Search for the cell housing the specified text and yield its (X, Y) center coordinate. 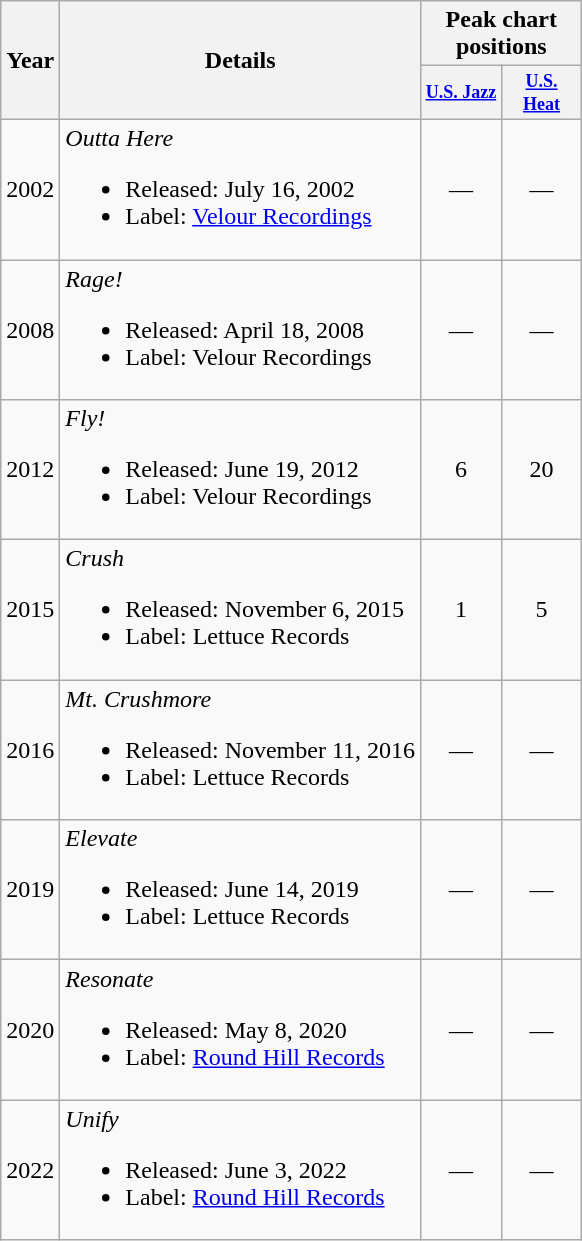
Peak chart positions (502, 34)
2022 (30, 1170)
Mt. CrushmoreReleased: November 11, 2016Label: Lettuce Records (240, 750)
2012 (30, 470)
5 (542, 610)
Fly!Released: June 19, 2012Label: Velour Recordings (240, 470)
2016 (30, 750)
2008 (30, 330)
6 (462, 470)
ElevateReleased: June 14, 2019Label: Lettuce Records (240, 890)
UnifyReleased: June 3, 2022Label: Round Hill Records (240, 1170)
1 (462, 610)
2002 (30, 189)
CrushReleased: November 6, 2015Label: Lettuce Records (240, 610)
Year (30, 60)
Outta HereReleased: July 16, 2002Label: Velour Recordings (240, 189)
U.S. Jazz (462, 93)
2020 (30, 1030)
U.S. Heat (542, 93)
ResonateReleased: May 8, 2020Label: Round Hill Records (240, 1030)
2015 (30, 610)
2019 (30, 890)
20 (542, 470)
Rage!Released: April 18, 2008Label: Velour Recordings (240, 330)
Details (240, 60)
